Scan for the cell matching the given text and deliver its (x, y) coordinate at center. 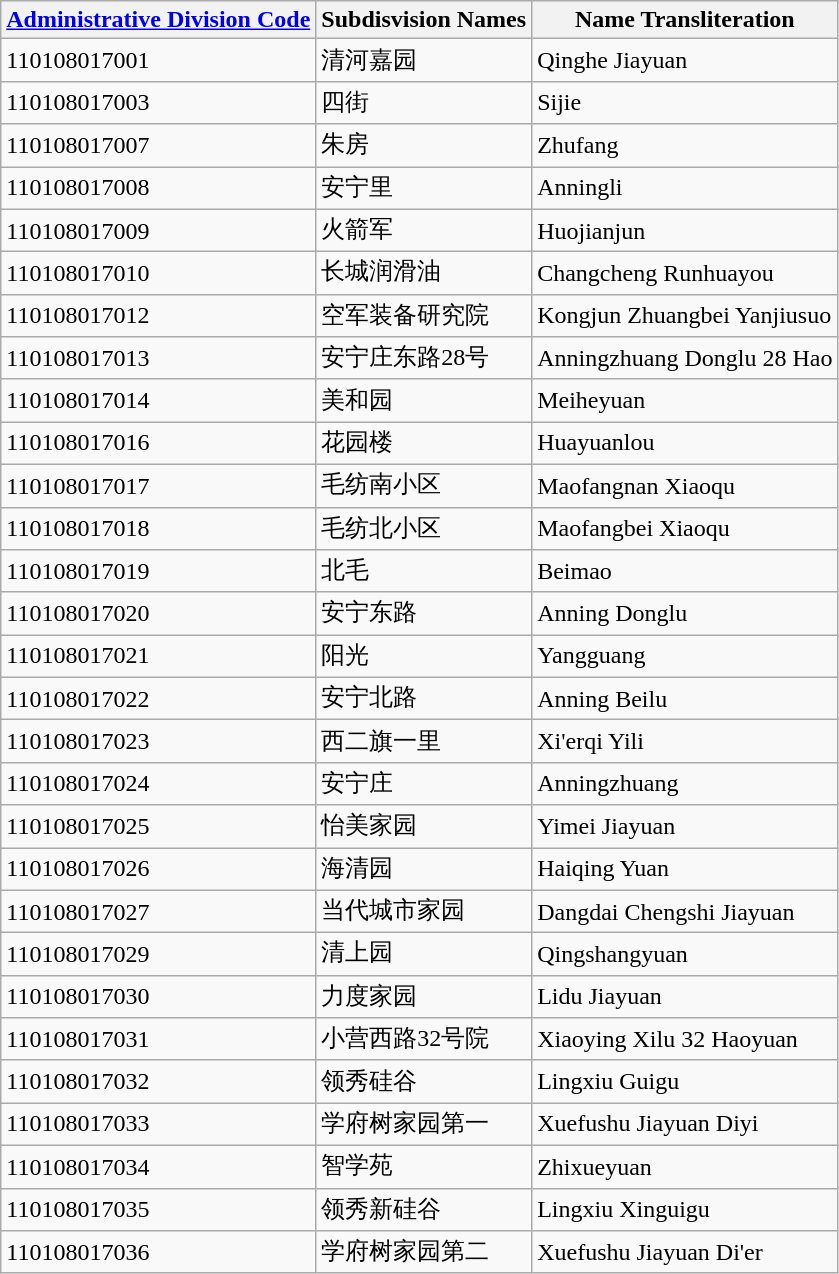
110108017026 (158, 870)
110108017010 (158, 274)
110108017027 (158, 912)
学府树家园第一 (424, 1124)
Beimao (685, 572)
Xuefushu Jiayuan Di'er (685, 1252)
Dangdai Chengshi Jiayuan (685, 912)
Administrative Division Code (158, 20)
安宁庄东路28号 (424, 358)
清河嘉园 (424, 60)
Qinghe Jiayuan (685, 60)
安宁北路 (424, 698)
110108017019 (158, 572)
Changcheng Runhuayou (685, 274)
110108017009 (158, 230)
Huojianjun (685, 230)
110108017018 (158, 528)
四街 (424, 102)
Qingshangyuan (685, 954)
Xi'erqi Yili (685, 742)
美和园 (424, 400)
110108017003 (158, 102)
Zhufang (685, 146)
110108017014 (158, 400)
空军装备研究院 (424, 316)
长城润滑油 (424, 274)
当代城市家园 (424, 912)
火箭军 (424, 230)
110108017030 (158, 996)
110108017017 (158, 486)
Anningli (685, 188)
110108017021 (158, 656)
Huayuanlou (685, 444)
110108017035 (158, 1210)
Xuefushu Jiayuan Diyi (685, 1124)
110108017036 (158, 1252)
110108017024 (158, 784)
110108017031 (158, 1040)
Sijie (685, 102)
Maofangbei Xiaoqu (685, 528)
阳光 (424, 656)
110108017008 (158, 188)
110108017013 (158, 358)
110108017007 (158, 146)
安宁东路 (424, 614)
110108017029 (158, 954)
安宁里 (424, 188)
110108017022 (158, 698)
110108017034 (158, 1166)
领秀硅谷 (424, 1082)
Haiqing Yuan (685, 870)
小营西路32号院 (424, 1040)
110108017032 (158, 1082)
110108017016 (158, 444)
110108017012 (158, 316)
Yimei Jiayuan (685, 826)
海清园 (424, 870)
Zhixueyuan (685, 1166)
力度家园 (424, 996)
110108017020 (158, 614)
Lidu Jiayuan (685, 996)
花园楼 (424, 444)
朱房 (424, 146)
110108017025 (158, 826)
Anningzhuang (685, 784)
北毛 (424, 572)
Name Transliteration (685, 20)
怡美家园 (424, 826)
毛纺南小区 (424, 486)
Maofangnan Xiaoqu (685, 486)
学府树家园第二 (424, 1252)
清上园 (424, 954)
Anning Donglu (685, 614)
Lingxiu Guigu (685, 1082)
Kongjun Zhuangbei Yanjiusuo (685, 316)
Xiaoying Xilu 32 Haoyuan (685, 1040)
Subdisvision Names (424, 20)
110108017033 (158, 1124)
西二旗一里 (424, 742)
智学苑 (424, 1166)
Anningzhuang Donglu 28 Hao (685, 358)
110108017023 (158, 742)
Yangguang (685, 656)
Lingxiu Xinguigu (685, 1210)
Anning Beilu (685, 698)
Meiheyuan (685, 400)
安宁庄 (424, 784)
110108017001 (158, 60)
毛纺北小区 (424, 528)
领秀新硅谷 (424, 1210)
